Determine the [x, y] coordinate at the center of the cell enclosing the given text.  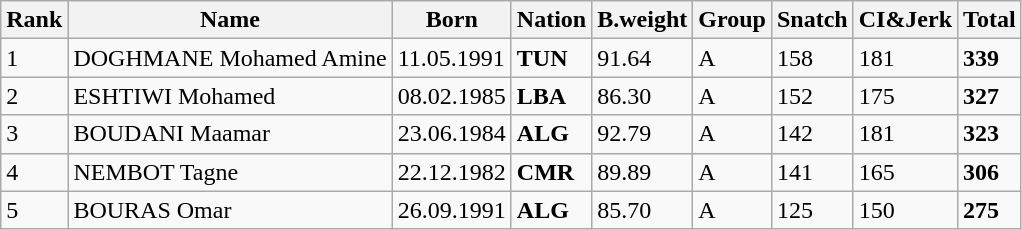
CI&Jerk [905, 20]
339 [990, 58]
2 [34, 96]
TUN [551, 58]
LBA [551, 96]
4 [34, 172]
306 [990, 172]
92.79 [642, 134]
150 [905, 210]
11.05.1991 [452, 58]
5 [34, 210]
Nation [551, 20]
152 [812, 96]
Born [452, 20]
1 [34, 58]
CMR [551, 172]
Snatch [812, 20]
275 [990, 210]
Group [732, 20]
Name [230, 20]
142 [812, 134]
ESHTIWI Mohamed [230, 96]
BOURAS Omar [230, 210]
86.30 [642, 96]
165 [905, 172]
158 [812, 58]
BOUDANI Maamar [230, 134]
26.09.1991 [452, 210]
NEMBOT Tagne [230, 172]
175 [905, 96]
125 [812, 210]
DOGHMANE Mohamed Amine [230, 58]
Rank [34, 20]
327 [990, 96]
91.64 [642, 58]
89.89 [642, 172]
323 [990, 134]
3 [34, 134]
08.02.1985 [452, 96]
141 [812, 172]
22.12.1982 [452, 172]
Total [990, 20]
85.70 [642, 210]
B.weight [642, 20]
23.06.1984 [452, 134]
